Scan for the cell matching the given text and deliver its (x, y) coordinate at center. 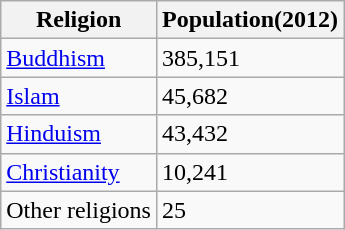
Christianity (79, 172)
385,151 (250, 58)
25 (250, 210)
Other religions (79, 210)
Population(2012) (250, 20)
Buddhism (79, 58)
10,241 (250, 172)
Islam (79, 96)
Hinduism (79, 134)
Religion (79, 20)
43,432 (250, 134)
45,682 (250, 96)
